Extract the (x, y) coordinate from the center of the cell holding the provided text.  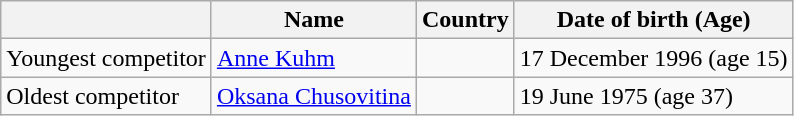
Oksana Chusovitina (314, 96)
19 June 1975 (age 37) (654, 96)
Country (465, 20)
Oldest competitor (106, 96)
Date of birth (Age) (654, 20)
17 December 1996 (age 15) (654, 58)
Anne Kuhm (314, 58)
Youngest competitor (106, 58)
Name (314, 20)
